Provide the [X, Y] coordinate of the cell's center where the given text is located.  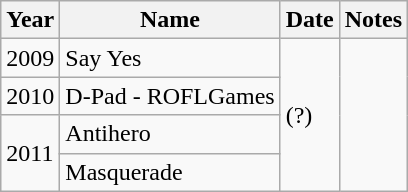
Name [170, 20]
2009 [30, 58]
Masquerade [170, 172]
2011 [30, 153]
Date [310, 20]
D-Pad - ROFLGames [170, 96]
Antihero [170, 134]
2010 [30, 96]
Year [30, 20]
Notes [373, 20]
(?) [310, 115]
Say Yes [170, 58]
